For the text-containing cell, return its midpoint in (x, y) coordinate format. 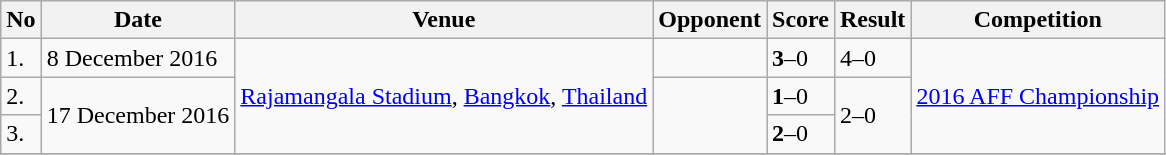
1. (21, 58)
8 December 2016 (138, 58)
Venue (444, 20)
1–0 (800, 96)
Competition (1038, 20)
Opponent (710, 20)
Date (138, 20)
2. (21, 96)
2016 AFF Championship (1038, 96)
Rajamangala Stadium, Bangkok, Thailand (444, 96)
4–0 (872, 58)
3–0 (800, 58)
No (21, 20)
17 December 2016 (138, 115)
Result (872, 20)
Score (800, 20)
3. (21, 134)
